Extract the [x, y] coordinate from the center of the cell holding the provided text.  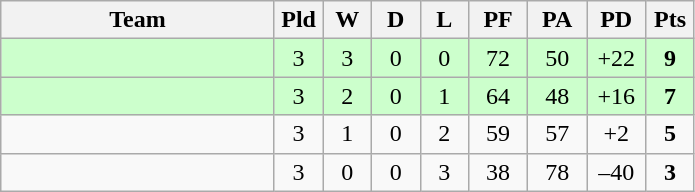
48 [558, 96]
64 [498, 96]
PD [616, 20]
–40 [616, 172]
Pld [298, 20]
Pts [670, 20]
78 [558, 172]
Team [138, 20]
7 [670, 96]
D [396, 20]
+2 [616, 134]
W [348, 20]
+22 [616, 58]
72 [498, 58]
PF [498, 20]
L [444, 20]
PA [558, 20]
9 [670, 58]
+16 [616, 96]
5 [670, 134]
59 [498, 134]
50 [558, 58]
38 [498, 172]
57 [558, 134]
